Find where the given text appears and provide that cell's center as (X, Y) coordinate. 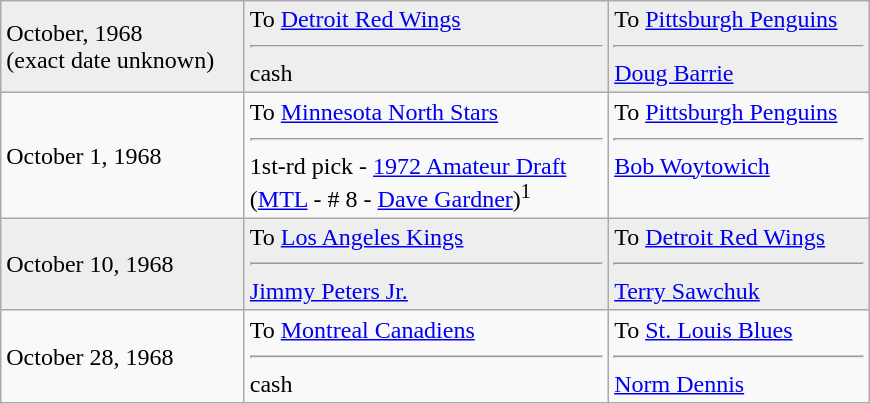
To Pittsburgh PenguinsBob Woytowich (740, 156)
October 10, 1968 (123, 264)
To Los Angeles KingsJimmy Peters Jr. (426, 264)
To St. Louis BluesNorm Dennis (740, 356)
To Montreal Canadienscash (426, 356)
October 28, 1968 (123, 356)
October, 1968(exact date unknown) (123, 47)
To Detroit Red Wingscash (426, 47)
To Minnesota North Stars1st-rd pick - 1972 Amateur Draft(MTL - # 8 - Dave Gardner)1 (426, 156)
To Detroit Red WingsTerry Sawchuk (740, 264)
October 1, 1968 (123, 156)
To Pittsburgh PenguinsDoug Barrie (740, 47)
